Pinpoint the cell where the given text exists, returning its [x, y] midpoint coordinate. 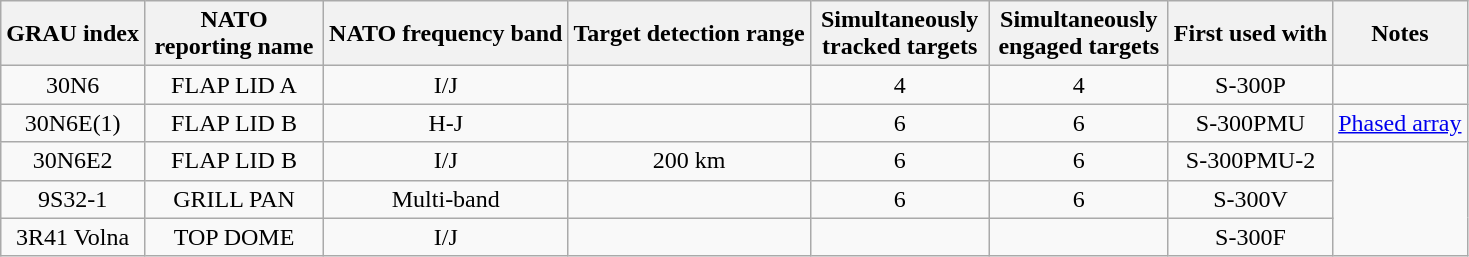
GRILL PAN [234, 199]
NATO reporting name [234, 34]
9S32-1 [73, 199]
30N6E(1) [73, 123]
3R41 Volna [73, 237]
Target detection range [689, 34]
Notes [1400, 34]
GRAU index [73, 34]
Phased array [1400, 123]
NATO frequency band [446, 34]
S-300P [1250, 85]
H-J [446, 123]
S-300V [1250, 199]
30N6 [73, 85]
30N6E2 [73, 161]
S-300F [1250, 237]
First used with [1250, 34]
S-300PMU [1250, 123]
Multi-band [446, 199]
TOP DOME [234, 237]
FLAP LID A [234, 85]
S-300PMU-2 [1250, 161]
Simultaneously engaged targets [1078, 34]
200 km [689, 161]
Simultaneously tracked targets [900, 34]
